Find where the given text appears and provide that cell's center as [X, Y] coordinate. 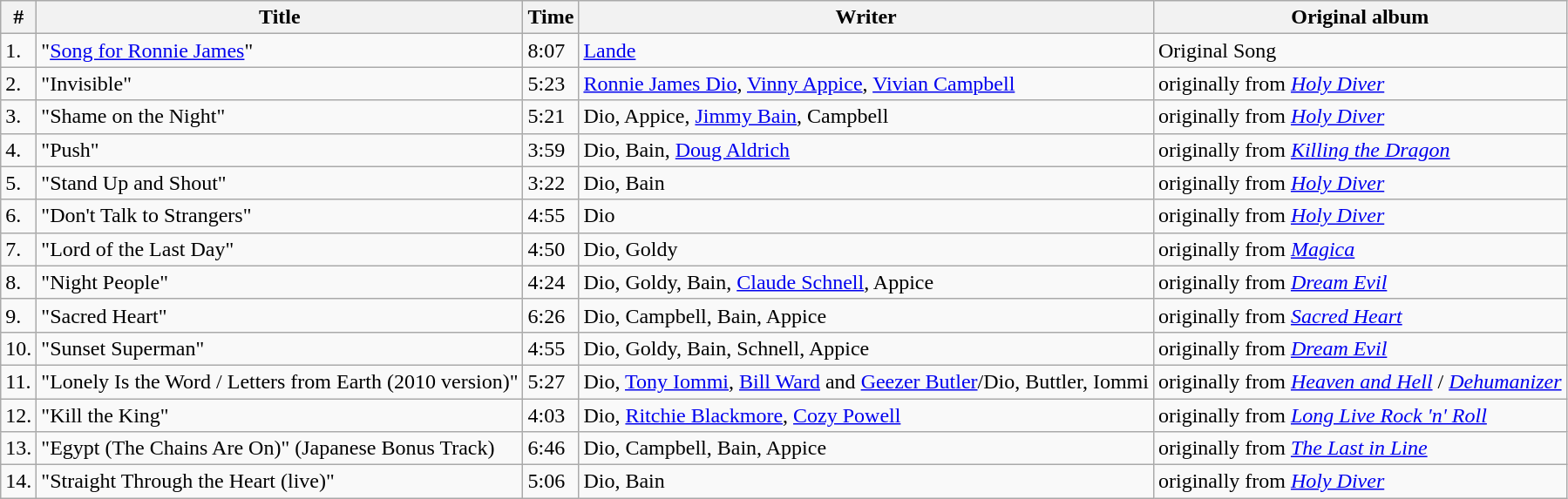
Original album [1360, 17]
originally from Long Live Rock 'n' Roll [1360, 415]
# [19, 17]
6:26 [551, 315]
Original Song [1360, 51]
"Stand Up and Shout" [280, 183]
6. [19, 216]
5:27 [551, 381]
originally from The Last in Line [1360, 448]
originally from Heaven and Hell / Dehumanizer [1360, 381]
5:06 [551, 482]
Dio, Bain, Doug Aldrich [866, 150]
Ronnie James Dio, Vinny Appice, Vivian Campbell [866, 84]
Dio, Ritchie Blackmore, Cozy Powell [866, 415]
Lande [866, 51]
Dio [866, 216]
"Shame on the Night" [280, 117]
5. [19, 183]
4:50 [551, 249]
"Invisible" [280, 84]
5:23 [551, 84]
"Lonely Is the Word / Letters from Earth (2010 version)" [280, 381]
Writer [866, 17]
"Lord of the Last Day" [280, 249]
6:46 [551, 448]
9. [19, 315]
11. [19, 381]
"Sacred Heart" [280, 315]
Title [280, 17]
"Straight Through the Heart (live)" [280, 482]
"Egypt (The Chains Are On)" (Japanese Bonus Track) [280, 448]
14. [19, 482]
4. [19, 150]
12. [19, 415]
originally from Magica [1360, 249]
5:21 [551, 117]
"Sunset Superman" [280, 348]
3:22 [551, 183]
"Night People" [280, 282]
"Push" [280, 150]
"Kill the King" [280, 415]
13. [19, 448]
originally from Sacred Heart [1360, 315]
Time [551, 17]
8. [19, 282]
originally from Killing the Dragon [1360, 150]
4:03 [551, 415]
1. [19, 51]
3:59 [551, 150]
4:24 [551, 282]
8:07 [551, 51]
"Song for Ronnie James" [280, 51]
Dio, Appice, Jimmy Bain, Campbell [866, 117]
Dio, Goldy, Bain, Claude Schnell, Appice [866, 282]
2. [19, 84]
3. [19, 117]
"Don't Talk to Strangers" [280, 216]
Dio, Goldy [866, 249]
7. [19, 249]
Dio, Goldy, Bain, Schnell, Appice [866, 348]
10. [19, 348]
Dio, Tony Iommi, Bill Ward and Geezer Butler/Dio, Buttler, Iommi [866, 381]
